Identify which cell holds the provided text, then report its [x, y] central coordinate. 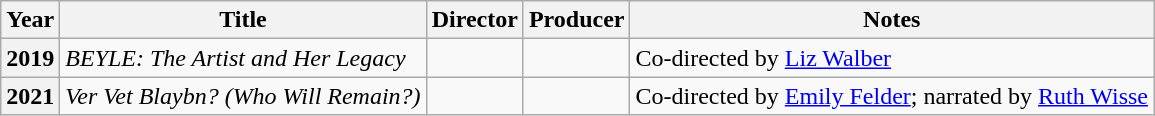
2019 [30, 58]
Co-directed by Emily Felder; narrated by Ruth Wisse [892, 96]
Year [30, 20]
BEYLE: The Artist and Her Legacy [243, 58]
Ver Vet Blaybn? (Who Will Remain?) [243, 96]
Producer [576, 20]
Director [474, 20]
Notes [892, 20]
2021 [30, 96]
Co-directed by Liz Walber [892, 58]
Title [243, 20]
